Capture the cell that displays the provided text and extract its (x, y) central coordinate. 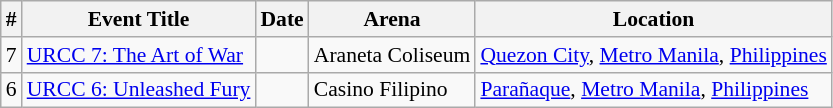
Event Title (139, 19)
Araneta Coliseum (392, 55)
Casino Filipino (392, 90)
# (12, 19)
7 (12, 55)
URCC 7: The Art of War (139, 55)
Parañaque, Metro Manila, Philippines (654, 90)
Location (654, 19)
URCC 6: Unleashed Fury (139, 90)
6 (12, 90)
Quezon City, Metro Manila, Philippines (654, 55)
Date (282, 19)
Arena (392, 19)
